Output the [x, y] coordinate of the center of the cell containing the given text.  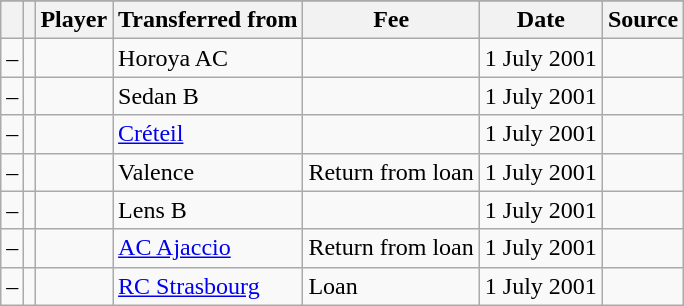
Créteil [208, 134]
Source [642, 20]
Player [74, 20]
RC Strasbourg [208, 286]
Transferred from [208, 20]
Date [540, 20]
Fee [391, 20]
Valence [208, 172]
Sedan B [208, 96]
Loan [391, 286]
Horoya AC [208, 58]
Lens B [208, 210]
AC Ajaccio [208, 248]
